Identify which cell holds the provided text, then report its (x, y) central coordinate. 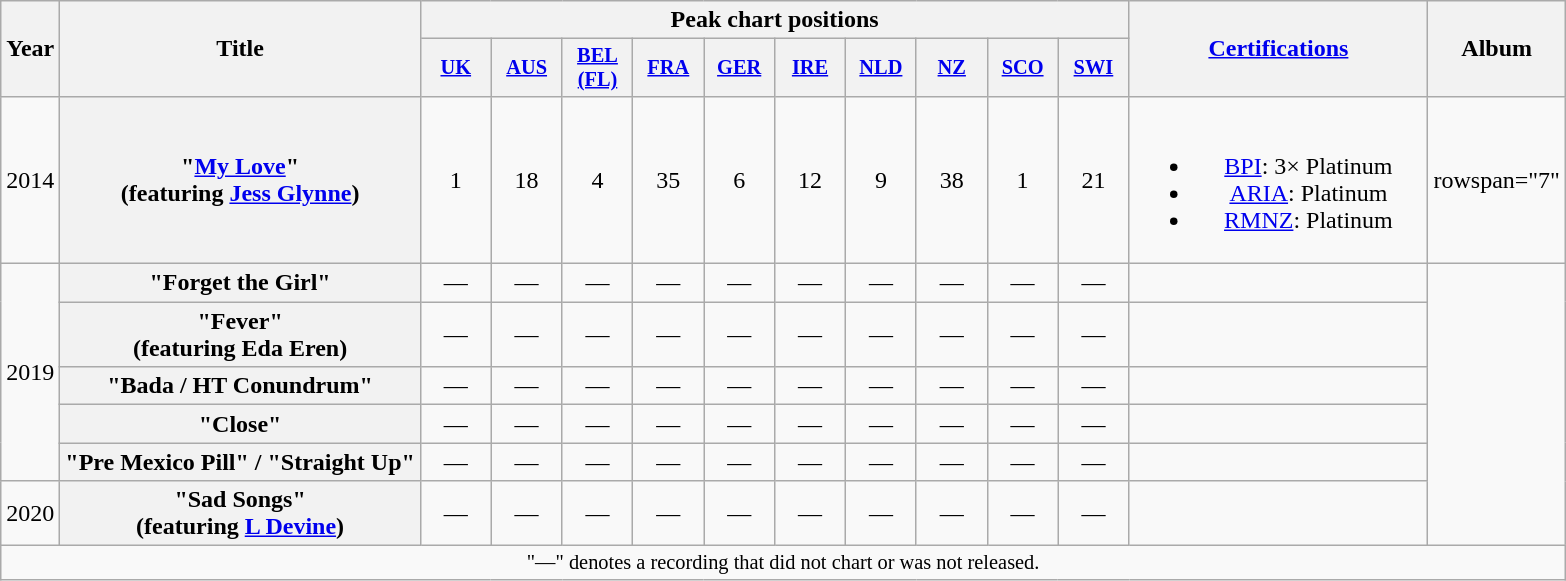
NLD (880, 68)
18 (526, 180)
rowspan="7" (1497, 180)
4 (598, 180)
"Forget the Girl" (240, 283)
"Sad Songs" (featuring L Devine) (240, 514)
38 (952, 180)
BEL (FL) (598, 68)
Year (30, 49)
"My Love" (featuring Jess Glynne) (240, 180)
6 (740, 180)
9 (880, 180)
Peak chart positions (774, 20)
21 (1094, 180)
GER (740, 68)
AUS (526, 68)
UK (456, 68)
"Bada / HT Conundrum" (240, 386)
12 (810, 180)
2019 (30, 372)
NZ (952, 68)
Title (240, 49)
"—" denotes a recording that did not chart or was not released. (784, 563)
Certifications (1278, 49)
2020 (30, 514)
BPI: 3× PlatinumARIA: PlatinumRMNZ: Platinum (1278, 180)
"Close" (240, 424)
"Fever" (featuring Eda Eren) (240, 334)
FRA (668, 68)
IRE (810, 68)
SWI (1094, 68)
2014 (30, 180)
Album (1497, 49)
"Pre Mexico Pill" / "Straight Up" (240, 462)
SCO (1022, 68)
35 (668, 180)
